Find where the given text appears and provide that cell's center as (x, y) coordinate. 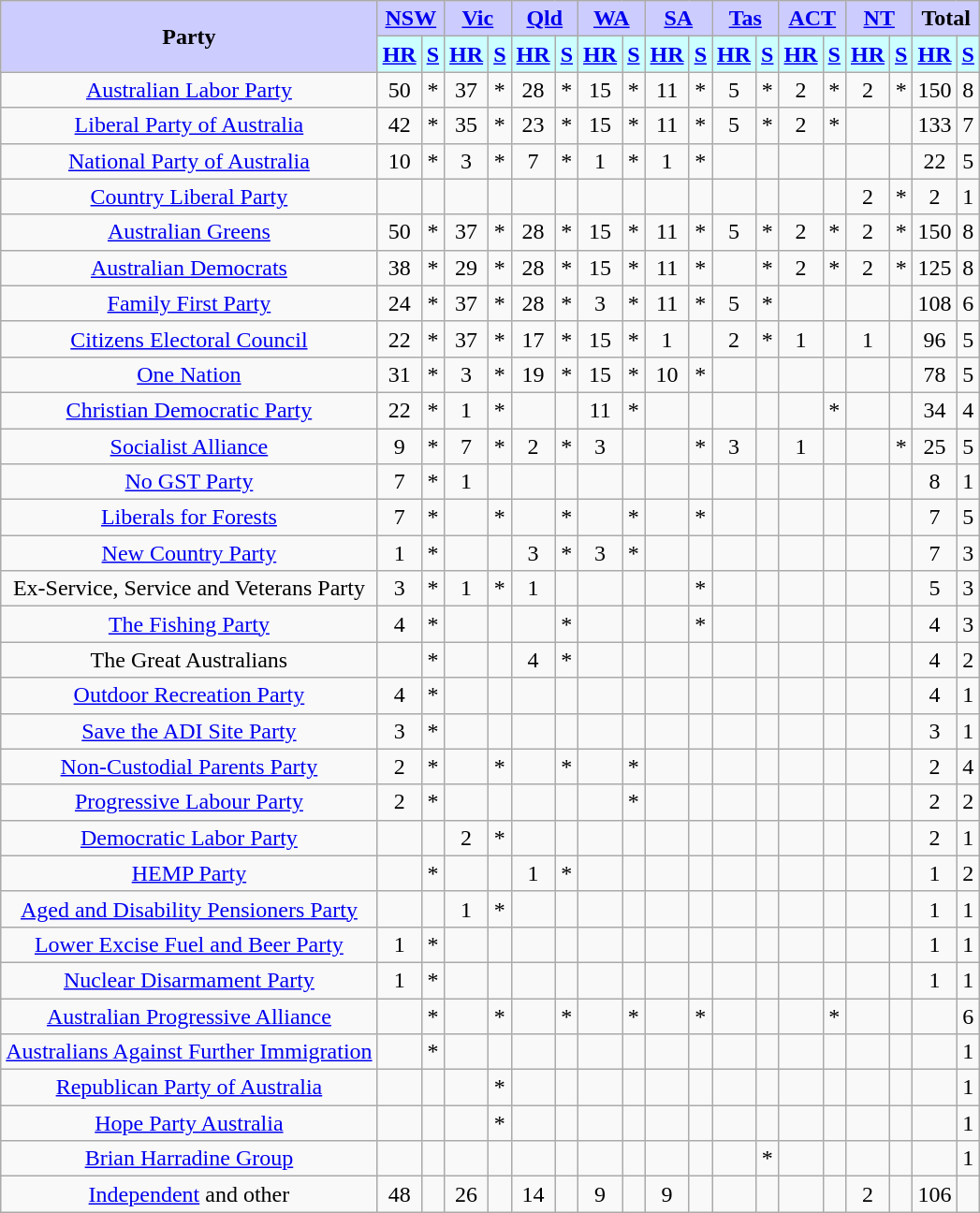
Hope Party Australia (189, 1123)
133 (934, 125)
23 (534, 125)
Party (189, 37)
New Country Party (189, 553)
SA (678, 19)
Australians Against Further Immigration (189, 1052)
Republican Party of Australia (189, 1088)
78 (934, 374)
Democratic Labor Party (189, 838)
19 (534, 374)
ACT (812, 19)
Brian Harradine Group (189, 1159)
Aged and Disability Pensioners Party (189, 909)
125 (934, 268)
Liberals for Forests (189, 518)
Total (945, 19)
NT (878, 19)
Country Liberal Party (189, 197)
24 (399, 303)
Nuclear Disarmament Party (189, 980)
One Nation (189, 374)
Australian Greens (189, 232)
Christian Democratic Party (189, 410)
35 (466, 125)
Lower Excise Fuel and Beer Party (189, 944)
34 (934, 410)
Tas (745, 19)
96 (934, 339)
42 (399, 125)
The Fishing Party (189, 624)
Ex-Service, Service and Veterans Party (189, 589)
25 (934, 446)
38 (399, 268)
Progressive Labour Party (189, 802)
Independent and other (189, 1194)
106 (934, 1194)
Non-Custodial Parents Party (189, 767)
Liberal Party of Australia (189, 125)
48 (399, 1194)
Family First Party (189, 303)
NSW (410, 19)
HEMP Party (189, 873)
31 (399, 374)
14 (534, 1194)
Outdoor Recreation Party (189, 695)
Vic (477, 19)
Australian Democrats (189, 268)
National Party of Australia (189, 161)
26 (466, 1194)
Qld (545, 19)
29 (466, 268)
Save the ADI Site Party (189, 731)
108 (934, 303)
Socialist Alliance (189, 446)
The Great Australians (189, 660)
Australian Progressive Alliance (189, 1016)
WA (612, 19)
Citizens Electoral Council (189, 339)
Australian Labor Party (189, 90)
17 (534, 339)
No GST Party (189, 482)
